From the cell containing the given text, extract its center point as (X, Y) coordinate. 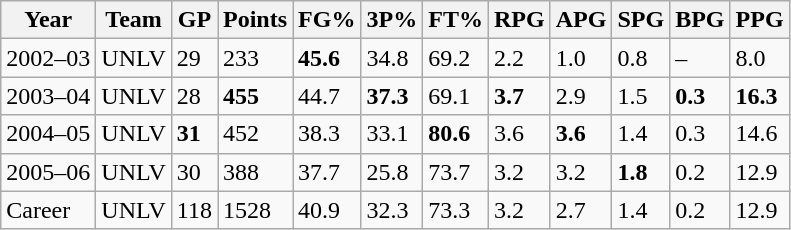
2005–06 (48, 172)
3P% (392, 20)
RPG (519, 20)
2.7 (581, 210)
2004–05 (48, 134)
30 (194, 172)
69.1 (456, 96)
Year (48, 20)
3.7 (519, 96)
73.7 (456, 172)
455 (256, 96)
2003–04 (48, 96)
38.3 (327, 134)
Team (134, 20)
APG (581, 20)
233 (256, 58)
FG% (327, 20)
14.6 (760, 134)
1.5 (641, 96)
1528 (256, 210)
GP (194, 20)
16.3 (760, 96)
452 (256, 134)
PPG (760, 20)
8.0 (760, 58)
Career (48, 210)
34.8 (392, 58)
388 (256, 172)
45.6 (327, 58)
2.9 (581, 96)
Points (256, 20)
SPG (641, 20)
– (700, 58)
28 (194, 96)
73.3 (456, 210)
25.8 (392, 172)
2002–03 (48, 58)
29 (194, 58)
80.6 (456, 134)
0.8 (641, 58)
37.7 (327, 172)
31 (194, 134)
FT% (456, 20)
118 (194, 210)
BPG (700, 20)
40.9 (327, 210)
2.2 (519, 58)
1.8 (641, 172)
69.2 (456, 58)
37.3 (392, 96)
33.1 (392, 134)
44.7 (327, 96)
1.0 (581, 58)
32.3 (392, 210)
